Locate the cell with the specified text and output its [X, Y] center coordinate. 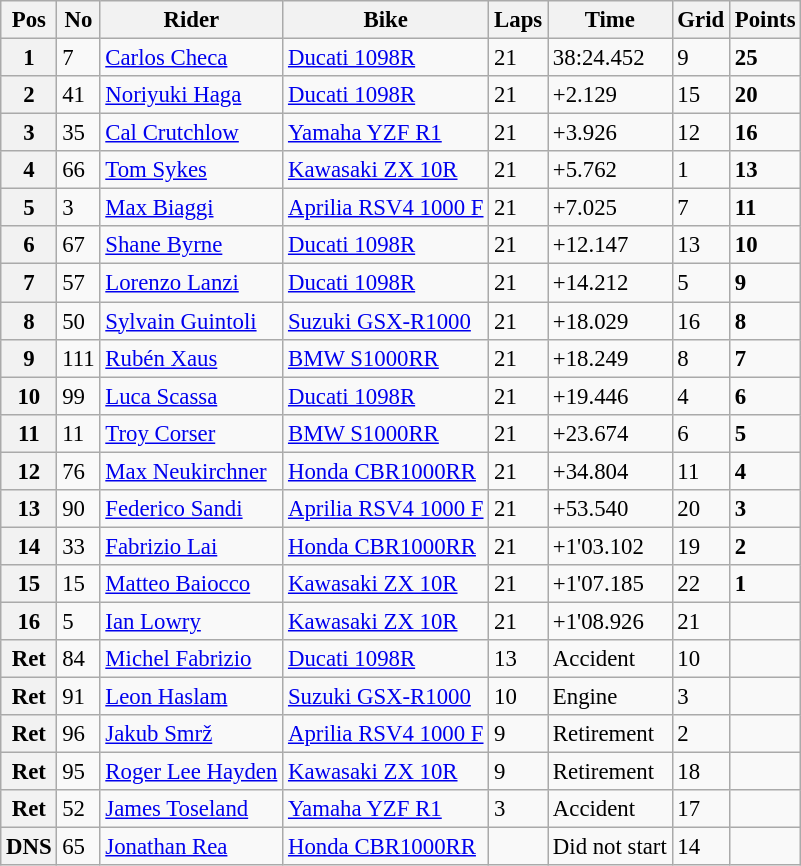
+5.762 [610, 170]
99 [78, 396]
Noriyuki Haga [192, 95]
Michel Fabrizio [192, 659]
35 [78, 133]
Fabrizio Lai [192, 546]
No [78, 20]
57 [78, 283]
Pos [29, 20]
41 [78, 95]
Shane Byrne [192, 245]
DNS [29, 847]
+34.804 [610, 471]
+53.540 [610, 509]
+1'03.102 [610, 546]
Max Neukirchner [192, 471]
Matteo Baiocco [192, 584]
Cal Crutchlow [192, 133]
Carlos Checa [192, 58]
+12.147 [610, 245]
Max Biaggi [192, 208]
38:24.452 [610, 58]
Rider [192, 20]
50 [78, 321]
Rubén Xaus [192, 358]
+18.029 [610, 321]
Jonathan Rea [192, 847]
Did not start [610, 847]
+2.129 [610, 95]
66 [78, 170]
Points [764, 20]
+7.025 [610, 208]
90 [78, 509]
67 [78, 245]
Jakub Smrž [192, 734]
Troy Corser [192, 433]
22 [700, 584]
+19.446 [610, 396]
84 [78, 659]
+1'07.185 [610, 584]
Ian Lowry [192, 621]
18 [700, 772]
Luca Scassa [192, 396]
Lorenzo Lanzi [192, 283]
+23.674 [610, 433]
96 [78, 734]
Time [610, 20]
+18.249 [610, 358]
James Toseland [192, 809]
Federico Sandi [192, 509]
Engine [610, 697]
Tom Sykes [192, 170]
Laps [518, 20]
111 [78, 358]
Bike [386, 20]
65 [78, 847]
+14.212 [610, 283]
+3.926 [610, 133]
33 [78, 546]
95 [78, 772]
Leon Haslam [192, 697]
52 [78, 809]
25 [764, 58]
76 [78, 471]
+1'08.926 [610, 621]
Grid [700, 20]
19 [700, 546]
17 [700, 809]
91 [78, 697]
Sylvain Guintoli [192, 321]
Roger Lee Hayden [192, 772]
